Determine the (x, y) coordinate at the center of the cell enclosing the given text.  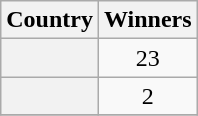
23 (148, 58)
Country (50, 20)
2 (148, 96)
Winners (148, 20)
